Search for the cell housing the specified text and yield its (X, Y) center coordinate. 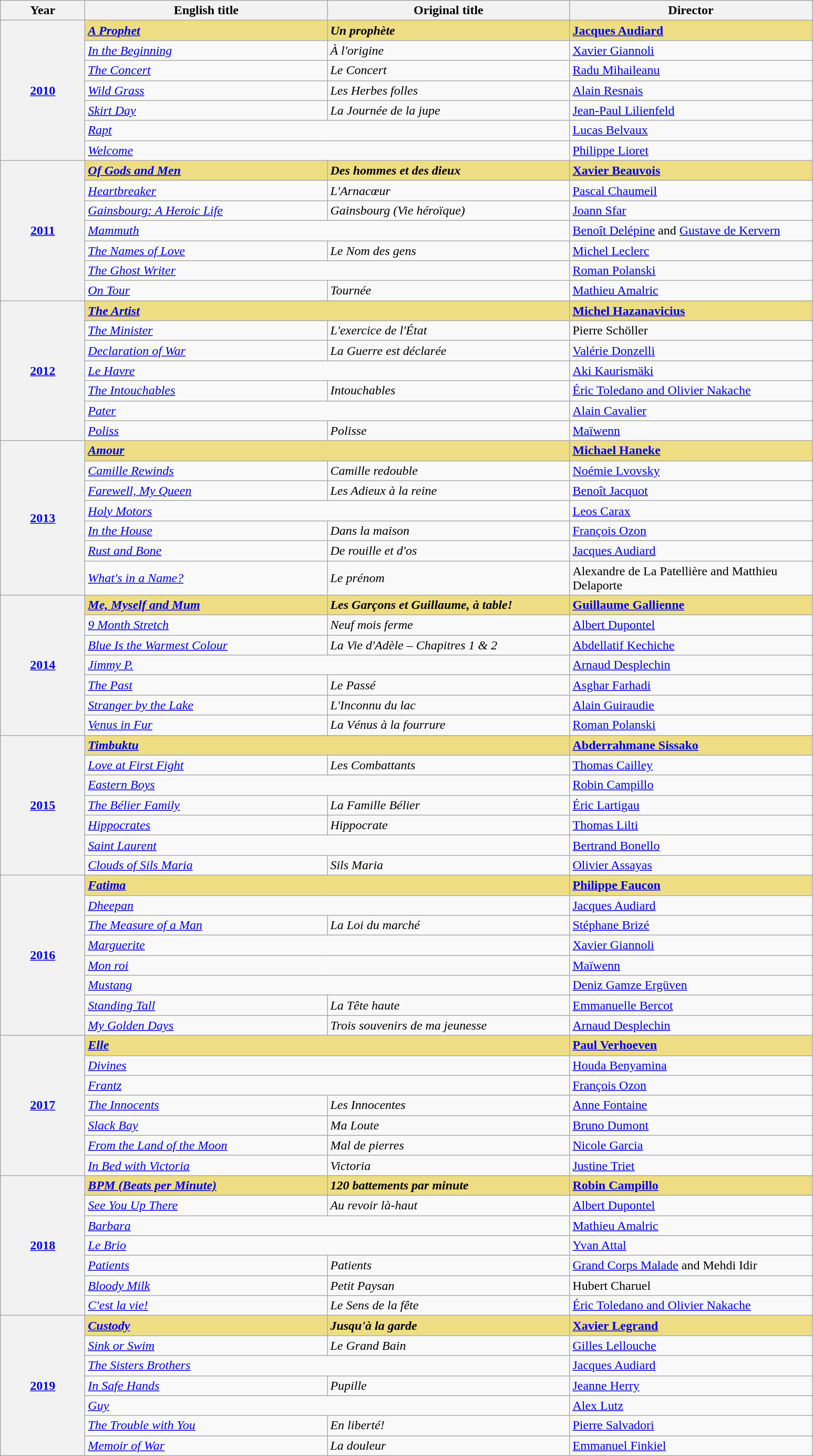
La Tête haute (449, 1005)
L'Arnacœur (449, 190)
Intouchables (449, 391)
Jusqu'à la garde (449, 1326)
La Guerre est déclarée (449, 351)
Guy (327, 1406)
Dheepan (327, 905)
Year (43, 11)
2015 (43, 805)
From the Land of the Moon (206, 1145)
Original title (449, 11)
Skirt Day (206, 110)
Grand Corps Malade and Mehdi Idir (691, 1266)
Declaration of War (206, 351)
Nicole Garcia (691, 1145)
Les Adieux à la reine (449, 491)
Venus in Fur (206, 725)
Me, Myself and Mum (206, 605)
Éric Lartigau (691, 805)
Victoria (449, 1165)
Marguerite (327, 945)
Divines (327, 1065)
The Sisters Brothers (327, 1366)
Memoir of War (206, 1445)
Olivier Assayas (691, 865)
La Famille Bélier (449, 805)
Pascal Chaumeil (691, 190)
Barbara (327, 1226)
The Measure of a Man (206, 925)
Jean-Paul Lilienfeld (691, 110)
La Vénus à la fourrure (449, 725)
Mon roi (327, 965)
Stéphane Brizé (691, 925)
Love at First Fight (206, 765)
Abdellatif Kechiche (691, 645)
Le Grand Bain (449, 1346)
Jeanne Herry (691, 1386)
Xavier Beauvois (691, 170)
Pater (327, 411)
The Ghost Writer (327, 271)
Bruno Dumont (691, 1125)
Alexandre de La Patellière and Matthieu Delaporte (691, 577)
Les Herbes folles (449, 90)
Dans la maison (449, 531)
Alain Resnais (691, 90)
Saint Laurent (327, 845)
In Safe Hands (206, 1386)
Farewell, My Queen (206, 491)
Camille redouble (449, 471)
My Golden Days (206, 1025)
Sils Maria (449, 865)
See You Up There (206, 1205)
Thomas Cailley (691, 765)
Bloody Milk (206, 1286)
2017 (43, 1105)
Pierre Schöller (691, 331)
In the House (206, 531)
English title (206, 11)
Sink or Swim (206, 1346)
Thomas Lilti (691, 825)
Lucas Belvaux (691, 130)
Philippe Faucon (691, 885)
Gainsbourg: A Heroic Life (206, 210)
Trois souvenirs de ma jeunesse (449, 1025)
What's in a Name? (206, 577)
La Loi du marché (449, 925)
Mammuth (327, 230)
In the Beginning (206, 50)
Welcome (327, 150)
L'Inconnu du lac (449, 705)
2013 (43, 517)
Philippe Lioret (691, 150)
La Journée de la jupe (449, 110)
2018 (43, 1245)
The Minister (206, 331)
Hubert Charuel (691, 1286)
Alex Lutz (691, 1406)
Justine Triet (691, 1165)
Frantz (327, 1085)
Emmanuel Finkiel (691, 1445)
9 Month Stretch (206, 625)
Le Nom des gens (449, 251)
A Prophet (206, 30)
2019 (43, 1386)
Anne Fontaine (691, 1105)
The Intouchables (206, 391)
Elle (327, 1045)
Clouds of Sils Maria (206, 865)
Yvan Attal (691, 1246)
Alain Guiraudie (691, 705)
In Bed with Victoria (206, 1165)
Michel Hazanavicius (691, 311)
Le prénom (449, 577)
Radu Mihaileanu (691, 70)
Standing Tall (206, 1005)
Valérie Donzelli (691, 351)
Director (691, 11)
Stranger by the Lake (206, 705)
Les Garçons et Guillaume, à table! (449, 605)
Custody (206, 1326)
Xavier Legrand (691, 1326)
Ma Loute (449, 1125)
Des hommes et des dieux (449, 170)
Pierre Salvadori (691, 1426)
Tournée (449, 291)
Les Innocentes (449, 1105)
Deniz Gamze Ergüven (691, 985)
Le Concert (449, 70)
Mustang (327, 985)
Gainsbourg (Vie héroïque) (449, 210)
Le Havre (327, 371)
Guillaume Gallienne (691, 605)
Fatima (327, 885)
Benoît Delépine and Gustave de Kervern (691, 230)
C'est la vie! (206, 1306)
Le Brio (327, 1246)
Michael Haneke (691, 451)
Of Gods and Men (206, 170)
Camille Rewinds (206, 471)
Slack Bay (206, 1125)
120 battements par minute (449, 1185)
La douleur (449, 1445)
Emmanuelle Bercot (691, 1005)
Asghar Farhadi (691, 685)
Eastern Boys (327, 785)
Rapt (327, 130)
Gilles Lellouche (691, 1346)
Alain Cavalier (691, 411)
Neuf mois ferme (449, 625)
The Past (206, 685)
Mal de pierres (449, 1145)
De rouille et d'os (449, 551)
Rust and Bone (206, 551)
Noémie Lvovsky (691, 471)
Petit Paysan (449, 1286)
Heartbreaker (206, 190)
The Artist (327, 311)
2012 (43, 371)
2010 (43, 90)
2011 (43, 230)
Hippocrate (449, 825)
Poliss (206, 431)
Abderrahmane Sissako (691, 745)
The Trouble with You (206, 1426)
Benoît Jacquot (691, 491)
The Innocents (206, 1105)
BPM (Beats per Minute) (206, 1185)
Holy Motors (327, 511)
Leos Carax (691, 511)
En liberté! (449, 1426)
Michel Leclerc (691, 251)
La Vie d'Adèle – Chapitres 1 & 2 (449, 645)
Polisse (449, 431)
Jimmy P. (327, 665)
2016 (43, 955)
Le Passé (449, 685)
Timbuktu (327, 745)
2014 (43, 665)
The Concert (206, 70)
Pupille (449, 1386)
Paul Verhoeven (691, 1045)
Houda Benyamina (691, 1065)
Le Sens de la fête (449, 1306)
Les Combattants (449, 765)
The Bélier Family (206, 805)
L'exercice de l'État (449, 331)
Blue Is the Warmest Colour (206, 645)
Bertrand Bonello (691, 845)
À l'origine (449, 50)
Wild Grass (206, 90)
The Names of Love (206, 251)
Au revoir là-haut (449, 1205)
On Tour (206, 291)
Amour (327, 451)
Joann Sfar (691, 210)
Hippocrates (206, 825)
Un prophète (449, 30)
Aki Kaurismäki (691, 371)
